Scan for the cell matching the given text and deliver its [X, Y] coordinate at center. 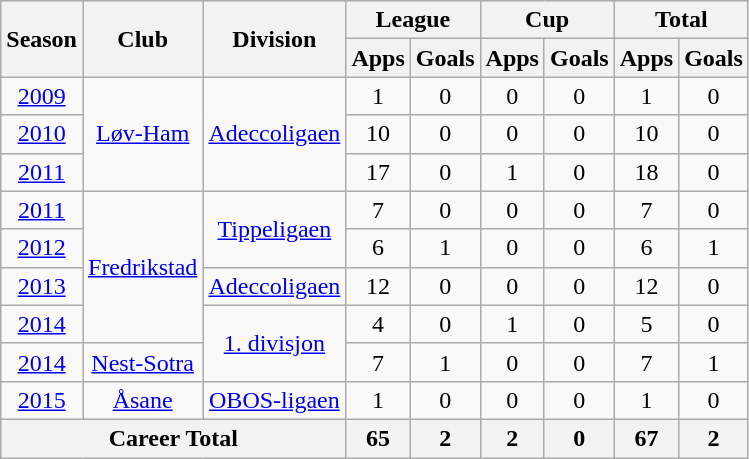
Fredrikstad [142, 267]
2009 [42, 96]
League [413, 20]
65 [378, 438]
Club [142, 39]
Nest-Sotra [142, 362]
67 [646, 438]
Løv-Ham [142, 134]
2012 [42, 248]
18 [646, 172]
Total [681, 20]
2015 [42, 400]
Tippeligaen [274, 229]
OBOS-ligaen [274, 400]
Career Total [174, 438]
5 [646, 324]
2010 [42, 134]
2013 [42, 286]
Season [42, 39]
1. divisjon [274, 343]
Åsane [142, 400]
Division [274, 39]
17 [378, 172]
Cup [547, 20]
4 [378, 324]
